Return (x, y) of the center of cell containing provided text 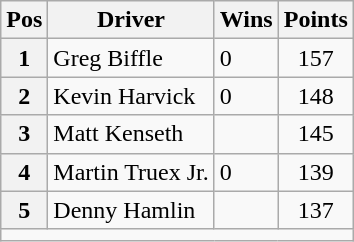
Denny Hamlin (131, 210)
Driver (131, 20)
Martin Truex Jr. (131, 172)
4 (24, 172)
139 (316, 172)
Matt Kenseth (131, 134)
Wins (246, 20)
Pos (24, 20)
145 (316, 134)
1 (24, 58)
Points (316, 20)
5 (24, 210)
3 (24, 134)
Greg Biffle (131, 58)
2 (24, 96)
137 (316, 210)
Kevin Harvick (131, 96)
148 (316, 96)
157 (316, 58)
